Scan for the cell matching the given text and deliver its (X, Y) coordinate at center. 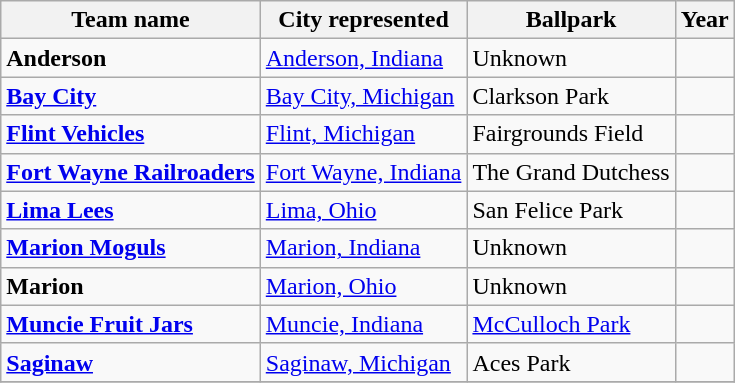
San Felice Park (571, 210)
Flint Vehicles (131, 134)
Bay City (131, 96)
Anderson (131, 58)
Muncie Fruit Jars (131, 324)
Fort Wayne, Indiana (364, 172)
Lima Lees (131, 210)
Year (704, 20)
Clarkson Park (571, 96)
Aces Park (571, 362)
Fairgrounds Field (571, 134)
Team name (131, 20)
Fort Wayne Railroaders (131, 172)
Marion (131, 286)
The Grand Dutchess (571, 172)
Muncie, Indiana (364, 324)
Flint, Michigan (364, 134)
Lima, Ohio (364, 210)
Bay City, Michigan (364, 96)
Marion Moguls (131, 248)
Marion, Indiana (364, 248)
Marion, Ohio (364, 286)
McCulloch Park (571, 324)
Ballpark (571, 20)
City represented (364, 20)
Anderson, Indiana (364, 58)
Saginaw (131, 362)
Saginaw, Michigan (364, 362)
